Capture the cell that displays the provided text and extract its [x, y] central coordinate. 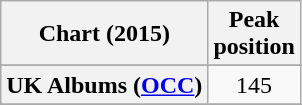
145 [254, 85]
Chart (2015) [104, 34]
UK Albums (OCC) [104, 85]
Peak position [254, 34]
